Determine the (x, y) coordinate at the center of the cell enclosing the given text.  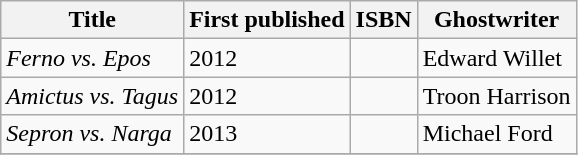
Michael Ford (496, 134)
2013 (267, 134)
Ghostwriter (496, 20)
Edward Willet (496, 58)
Amictus vs. Tagus (92, 96)
Ferno vs. Epos (92, 58)
Sepron vs. Narga (92, 134)
ISBN (384, 20)
Title (92, 20)
Troon Harrison (496, 96)
First published (267, 20)
